Pinpoint the cell where the given text exists, returning its [x, y] midpoint coordinate. 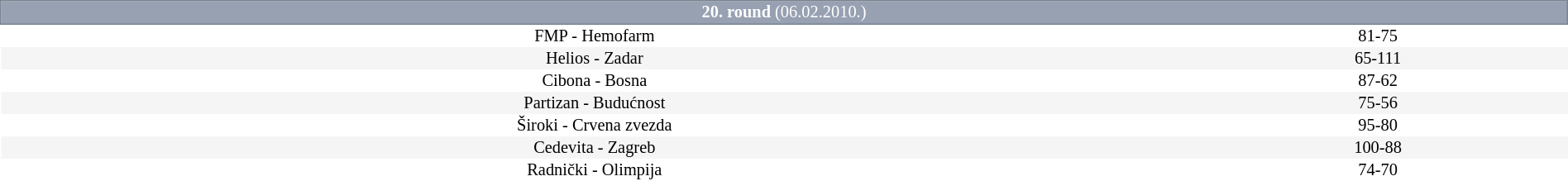
Široki - Crvena zvezda [595, 126]
100-88 [1378, 147]
74-70 [1378, 170]
81-75 [1378, 36]
Partizan - Budućnost [595, 102]
Cedevita - Zagreb [595, 147]
Helios - Zadar [595, 58]
20. round (06.02.2010.) [784, 12]
75-56 [1378, 102]
95-80 [1378, 126]
65-111 [1378, 58]
Radnički - Olimpija [595, 170]
Cibona - Bosna [595, 81]
87-62 [1378, 81]
FMP - Hemofarm [595, 36]
